Capture the cell that displays the provided text and extract its [x, y] central coordinate. 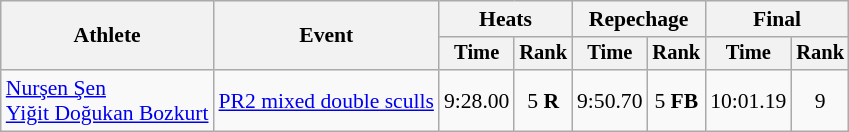
5 FB [677, 100]
Final [777, 19]
9 [820, 100]
Heats [506, 19]
10:01.19 [748, 100]
9:50.70 [610, 100]
Athlete [108, 36]
Repechage [638, 19]
5 R [543, 100]
Event [326, 36]
Nurşen ŞenYiğit Doğukan Bozkurt [108, 100]
PR2 mixed double sculls [326, 100]
9:28.00 [476, 100]
